Pinpoint the cell where the given text exists, returning its (x, y) midpoint coordinate. 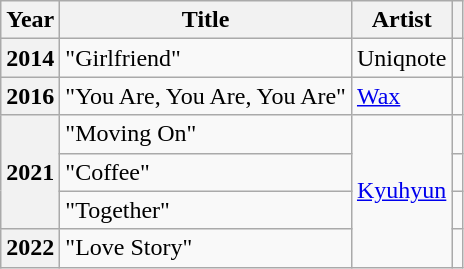
"You Are, You Are, You Are" (206, 96)
Uniqnote (401, 58)
2014 (30, 58)
"Together" (206, 210)
"Love Story" (206, 248)
Year (30, 20)
Wax (401, 96)
Kyuhyun (401, 191)
"Coffee" (206, 172)
2022 (30, 248)
Title (206, 20)
Artist (401, 20)
"Moving On" (206, 134)
2021 (30, 172)
"Girlfriend" (206, 58)
2016 (30, 96)
